Output the [x, y] coordinate of the center of the cell containing the given text.  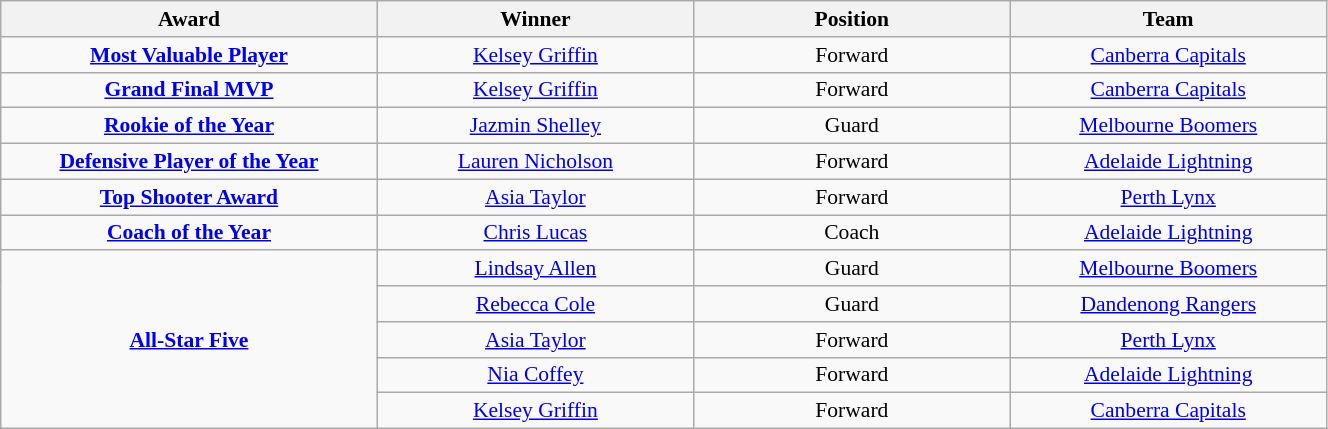
Position [852, 19]
Winner [535, 19]
Award [189, 19]
Grand Final MVP [189, 90]
Coach of the Year [189, 233]
Defensive Player of the Year [189, 162]
Lindsay Allen [535, 269]
Coach [852, 233]
All-Star Five [189, 340]
Rebecca Cole [535, 304]
Most Valuable Player [189, 55]
Rookie of the Year [189, 126]
Team [1168, 19]
Dandenong Rangers [1168, 304]
Nia Coffey [535, 375]
Jazmin Shelley [535, 126]
Lauren Nicholson [535, 162]
Top Shooter Award [189, 197]
Chris Lucas [535, 233]
